Detect which cell encompasses the target text, then output its (x, y) center coordinate. 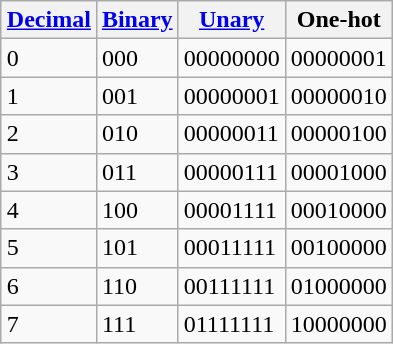
101 (137, 248)
6 (48, 286)
001 (137, 96)
00001111 (232, 210)
00000011 (232, 134)
010 (137, 134)
2 (48, 134)
Decimal (48, 20)
110 (137, 286)
100 (137, 210)
0 (48, 58)
5 (48, 248)
111 (137, 324)
00000000 (232, 58)
000 (137, 58)
01111111 (232, 324)
Unary (232, 20)
4 (48, 210)
Binary (137, 20)
00000100 (338, 134)
00000111 (232, 172)
10000000 (338, 324)
00011111 (232, 248)
00100000 (338, 248)
011 (137, 172)
One-hot (338, 20)
01000000 (338, 286)
1 (48, 96)
00000010 (338, 96)
3 (48, 172)
00111111 (232, 286)
00001000 (338, 172)
7 (48, 324)
00010000 (338, 210)
